Determine the [X, Y] coordinate at the center of the cell enclosing the given text.  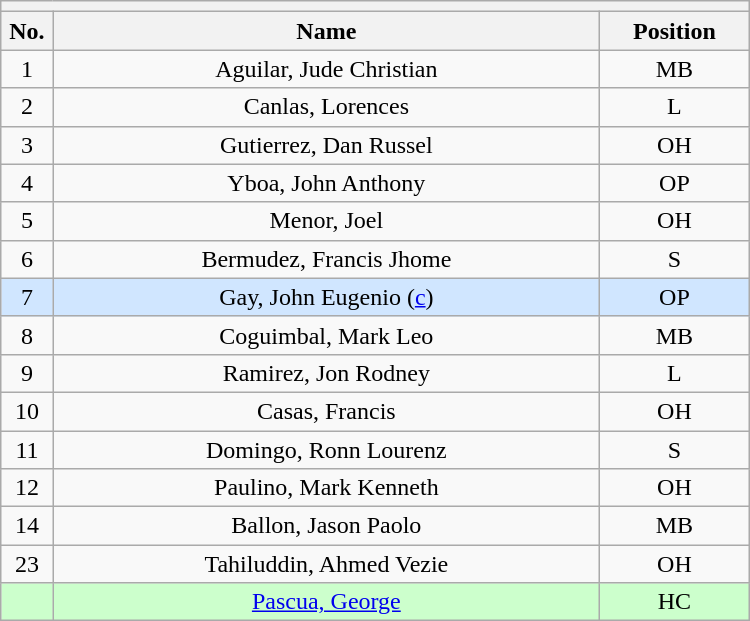
Pascua, George [326, 602]
Tahiluddin, Ahmed Vezie [326, 564]
Gay, John Eugenio (c) [326, 297]
14 [27, 526]
11 [27, 449]
Name [326, 31]
12 [27, 488]
9 [27, 373]
Position [675, 31]
Ramirez, Jon Rodney [326, 373]
Domingo, Ronn Lourenz [326, 449]
Bermudez, Francis Jhome [326, 259]
Coguimbal, Mark Leo [326, 335]
Gutierrez, Dan Russel [326, 145]
No. [27, 31]
Aguilar, Jude Christian [326, 69]
Casas, Francis [326, 411]
10 [27, 411]
Paulino, Mark Kenneth [326, 488]
HC [675, 602]
2 [27, 107]
Canlas, Lorences [326, 107]
7 [27, 297]
23 [27, 564]
4 [27, 183]
Menor, Joel [326, 221]
Ballon, Jason Paolo [326, 526]
8 [27, 335]
5 [27, 221]
1 [27, 69]
3 [27, 145]
6 [27, 259]
Yboa, John Anthony [326, 183]
